Determine the (X, Y) coordinate at the center of the cell enclosing the given text.  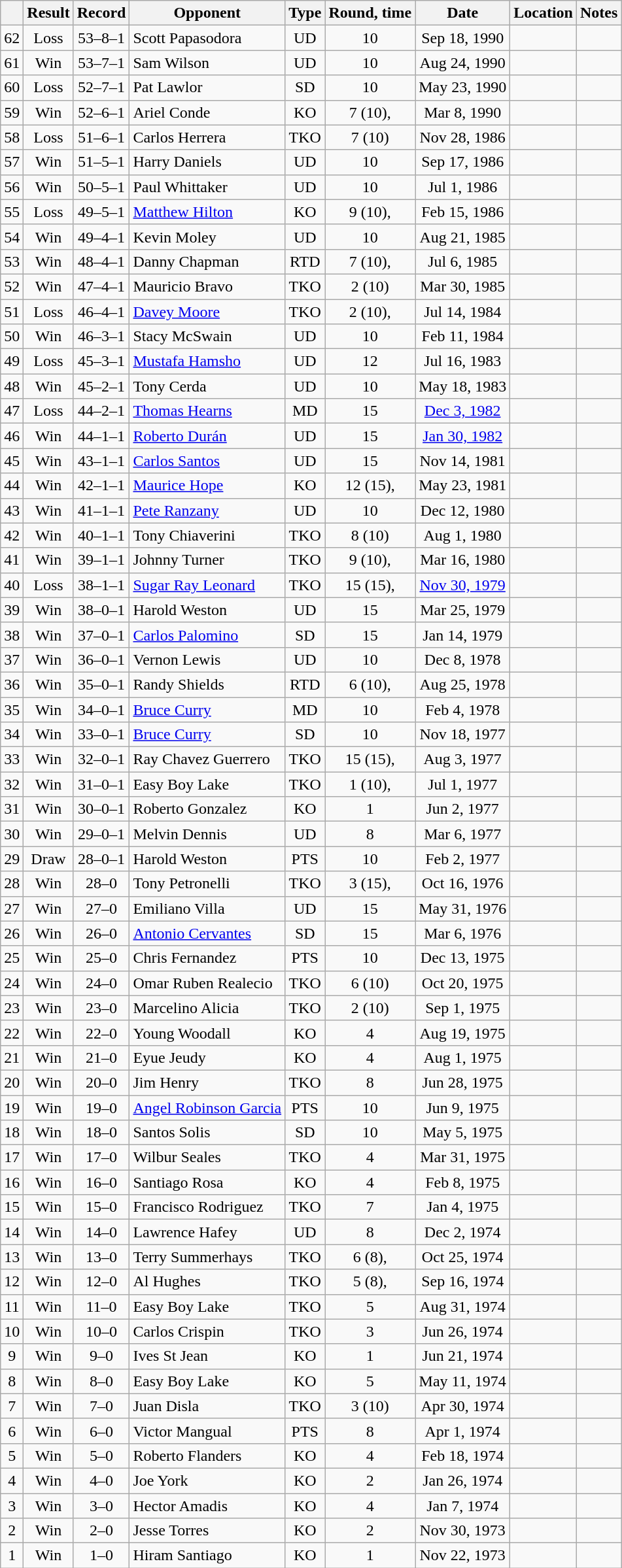
45 (12, 461)
53 (12, 261)
28 (12, 884)
Wilbur Seales (207, 1158)
19–0 (101, 1108)
Al Hughes (207, 1282)
Nov 18, 1977 (463, 735)
Victor Mangual (207, 1431)
6 (10) (370, 983)
Kevin Moley (207, 237)
5–0 (101, 1456)
8–0 (101, 1381)
Nov 22, 1973 (463, 1556)
Santiago Rosa (207, 1182)
52–7–1 (101, 88)
25 (12, 958)
51–5–1 (101, 162)
Jun 28, 1975 (463, 1082)
52–6–1 (101, 112)
Jan 30, 1982 (463, 436)
28–0 (101, 884)
26–0 (101, 933)
41–1–1 (101, 510)
Paul Whittaker (207, 187)
Oct 20, 1975 (463, 983)
Mar 30, 1985 (463, 286)
12–0 (101, 1282)
Ariel Conde (207, 112)
Mar 6, 1977 (463, 834)
May 5, 1975 (463, 1133)
34–0–1 (101, 709)
42–1–1 (101, 486)
Location (544, 13)
Terry Summerhays (207, 1257)
8 (10) (370, 535)
Feb 11, 1984 (463, 337)
7–0 (101, 1406)
Davey Moore (207, 312)
26 (12, 933)
Lawrence Hafey (207, 1232)
Carlos Crispin (207, 1331)
52 (12, 286)
40–1–1 (101, 535)
May 23, 1981 (463, 486)
44–2–1 (101, 411)
38–1–1 (101, 585)
19 (12, 1108)
Jan 7, 1974 (463, 1505)
Feb 8, 1975 (463, 1182)
42 (12, 535)
35 (12, 709)
Aug 1, 1980 (463, 535)
Randy Shields (207, 684)
9–0 (101, 1356)
Hiram Santiago (207, 1556)
3–0 (101, 1505)
Jan 4, 1975 (463, 1207)
30 (12, 834)
61 (12, 63)
Santos Solis (207, 1133)
47–4–1 (101, 286)
Angel Robinson Garcia (207, 1108)
Sam Wilson (207, 63)
Aug 19, 1975 (463, 1033)
Jul 14, 1984 (463, 312)
45–3–1 (101, 361)
27–0 (101, 909)
May 31, 1976 (463, 909)
Roberto Flanders (207, 1456)
3 (15), (370, 884)
50 (12, 337)
Jan 26, 1974 (463, 1480)
Stacy McSwain (207, 337)
Aug 31, 1974 (463, 1307)
39–1–1 (101, 560)
May 23, 1990 (463, 88)
49–5–1 (101, 212)
Sep 16, 1974 (463, 1282)
31–0–1 (101, 784)
7 (10) (370, 137)
Opponent (207, 13)
45–2–1 (101, 386)
31 (12, 809)
37 (12, 659)
Ray Chavez Guerrero (207, 759)
Mar 6, 1976 (463, 933)
24–0 (101, 983)
28–0–1 (101, 859)
Eyue Jeudy (207, 1058)
Mar 8, 1990 (463, 112)
18 (12, 1133)
15–0 (101, 1207)
35–0–1 (101, 684)
Johnny Turner (207, 560)
46–3–1 (101, 337)
56 (12, 187)
16 (12, 1182)
Aug 21, 1985 (463, 237)
32 (12, 784)
6 (8), (370, 1257)
Mar 31, 1975 (463, 1158)
Ives St Jean (207, 1356)
22 (12, 1033)
47 (12, 411)
14–0 (101, 1232)
Chris Fernandez (207, 958)
14 (12, 1232)
40 (12, 585)
36–0–1 (101, 659)
33–0–1 (101, 735)
Carlos Santos (207, 461)
12 (15), (370, 486)
Thomas Hearns (207, 411)
Oct 25, 1974 (463, 1257)
17–0 (101, 1158)
May 18, 1983 (463, 386)
Scott Papasodora (207, 38)
4–0 (101, 1480)
20–0 (101, 1082)
Harry Daniels (207, 162)
Jim Henry (207, 1082)
51 (12, 312)
Mar 25, 1979 (463, 610)
Aug 25, 1978 (463, 684)
2–0 (101, 1531)
Dec 8, 1978 (463, 659)
16–0 (101, 1182)
32–0–1 (101, 759)
Result (48, 13)
Juan Disla (207, 1406)
60 (12, 88)
38 (12, 635)
Dec 13, 1975 (463, 958)
Hector Amadis (207, 1505)
13 (12, 1257)
23–0 (101, 1008)
Danny Chapman (207, 261)
Sugar Ray Leonard (207, 585)
36 (12, 684)
22–0 (101, 1033)
3 (10) (370, 1406)
Dec 12, 1980 (463, 510)
6 (12, 1431)
34 (12, 735)
59 (12, 112)
21–0 (101, 1058)
Carlos Palomino (207, 635)
58 (12, 137)
53–8–1 (101, 38)
Jesse Torres (207, 1531)
Melvin Dennis (207, 834)
Sep 1, 1975 (463, 1008)
Jul 1, 1986 (463, 187)
Jun 2, 1977 (463, 809)
6 (10), (370, 684)
Roberto Gonzalez (207, 809)
29–0–1 (101, 834)
11–0 (101, 1307)
33 (12, 759)
48 (12, 386)
24 (12, 983)
Marcelino Alicia (207, 1008)
Sep 17, 1986 (463, 162)
Vernon Lewis (207, 659)
Feb 18, 1974 (463, 1456)
Mustafa Hamsho (207, 361)
Feb 15, 1986 (463, 212)
Mauricio Bravo (207, 286)
Apr 30, 1974 (463, 1406)
Young Woodall (207, 1033)
5 (8), (370, 1282)
Tony Petronelli (207, 884)
38–0–1 (101, 610)
Emiliano Villa (207, 909)
Oct 16, 1976 (463, 884)
Antonio Cervantes (207, 933)
29 (12, 859)
41 (12, 560)
Nov 30, 1973 (463, 1531)
Aug 24, 1990 (463, 63)
Matthew Hilton (207, 212)
Record (101, 13)
30–0–1 (101, 809)
17 (12, 1158)
Pat Lawlor (207, 88)
Pete Ranzany (207, 510)
11 (12, 1307)
Roberto Durán (207, 436)
50–5–1 (101, 187)
49 (12, 361)
44–1–1 (101, 436)
62 (12, 38)
Jan 14, 1979 (463, 635)
Tony Chiaverini (207, 535)
18–0 (101, 1133)
Aug 1, 1975 (463, 1058)
Jun 26, 1974 (463, 1331)
39 (12, 610)
Sep 18, 1990 (463, 38)
46 (12, 436)
44 (12, 486)
20 (12, 1082)
Nov 14, 1981 (463, 461)
Tony Cerda (207, 386)
Joe York (207, 1480)
10–0 (101, 1331)
Nov 30, 1979 (463, 585)
27 (12, 909)
Date (463, 13)
53–7–1 (101, 63)
46–4–1 (101, 312)
51–6–1 (101, 137)
Jul 1, 1977 (463, 784)
6–0 (101, 1431)
Feb 2, 1977 (463, 859)
13–0 (101, 1257)
21 (12, 1058)
9 (12, 1356)
2 (10), (370, 312)
Draw (48, 859)
25–0 (101, 958)
Mar 16, 1980 (463, 560)
Dec 3, 1982 (463, 411)
Feb 4, 1978 (463, 709)
Type (305, 13)
54 (12, 237)
Maurice Hope (207, 486)
1–0 (101, 1556)
48–4–1 (101, 261)
43 (12, 510)
Apr 1, 1974 (463, 1431)
May 11, 1974 (463, 1381)
Notes (598, 13)
23 (12, 1008)
Carlos Herrera (207, 137)
Jul 16, 1983 (463, 361)
Omar Ruben Realecio (207, 983)
57 (12, 162)
Jul 6, 1985 (463, 261)
Round, time (370, 13)
37–0–1 (101, 635)
Dec 2, 1974 (463, 1232)
1 (10), (370, 784)
49–4–1 (101, 237)
43–1–1 (101, 461)
Nov 28, 1986 (463, 137)
Francisco Rodriguez (207, 1207)
Aug 3, 1977 (463, 759)
Jun 9, 1975 (463, 1108)
55 (12, 212)
Jun 21, 1974 (463, 1356)
